Capture the cell that displays the provided text and extract its [X, Y] central coordinate. 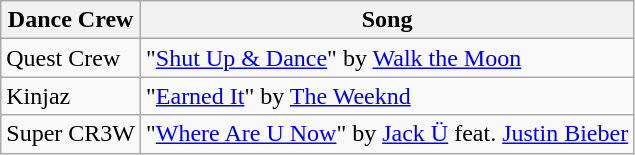
Super CR3W [71, 134]
"Earned It" by The Weeknd [386, 96]
Song [386, 20]
"Where Are U Now" by Jack Ü feat. Justin Bieber [386, 134]
Dance Crew [71, 20]
"Shut Up & Dance" by Walk the Moon [386, 58]
Quest Crew [71, 58]
Kinjaz [71, 96]
